Return (X, Y) of the center of cell containing provided text 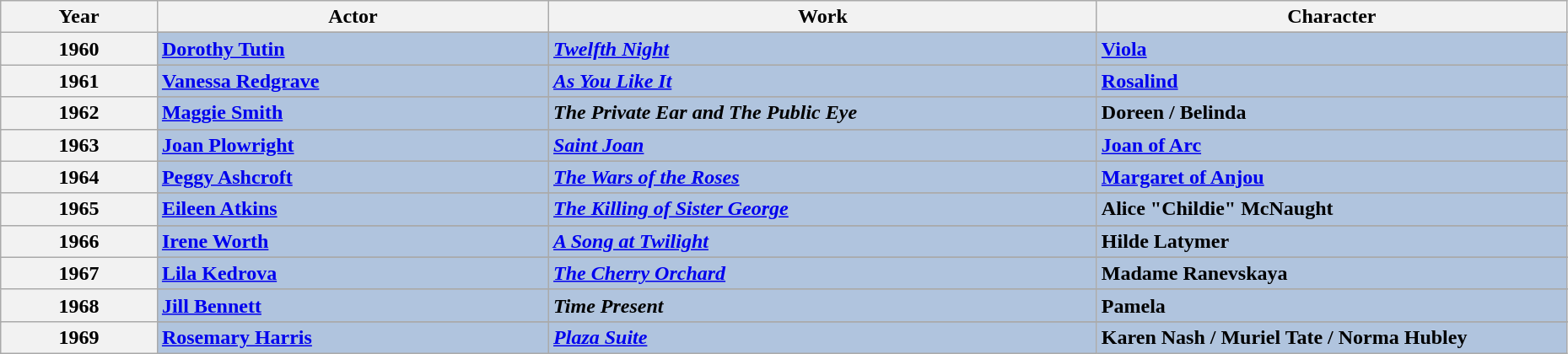
Joan of Arc (1331, 145)
1964 (79, 177)
As You Like It (823, 81)
1963 (79, 145)
Rosalind (1331, 81)
Character (1331, 17)
Lila Kedrova (353, 273)
Eileen Atkins (353, 209)
Twelfth Night (823, 49)
1969 (79, 337)
1961 (79, 81)
Work (823, 17)
Joan Plowright (353, 145)
The Private Ear and The Public Eye (823, 113)
Hilde Latymer (1331, 241)
1968 (79, 305)
1965 (79, 209)
Time Present (823, 305)
Actor (353, 17)
A Song at Twilight (823, 241)
Margaret of Anjou (1331, 177)
Plaza Suite (823, 337)
1967 (79, 273)
1962 (79, 113)
The Cherry Orchard (823, 273)
Year (79, 17)
The Wars of the Roses (823, 177)
Vanessa Redgrave (353, 81)
1966 (79, 241)
Rosemary Harris (353, 337)
Madame Ranevskaya (1331, 273)
Doreen / Belinda (1331, 113)
Dorothy Tutin (353, 49)
Viola (1331, 49)
Karen Nash / Muriel Tate / Norma Hubley (1331, 337)
Jill Bennett (353, 305)
Maggie Smith (353, 113)
1960 (79, 49)
Irene Worth (353, 241)
Peggy Ashcroft (353, 177)
Saint Joan (823, 145)
Pamela (1331, 305)
The Killing of Sister George (823, 209)
Alice "Childie" McNaught (1331, 209)
